Output the [X, Y] coordinate of the center of the cell containing the given text.  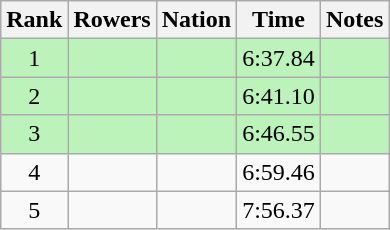
3 [34, 134]
5 [34, 210]
Notes [354, 20]
7:56.37 [279, 210]
6:59.46 [279, 172]
1 [34, 58]
Time [279, 20]
Nation [196, 20]
6:41.10 [279, 96]
6:37.84 [279, 58]
Rowers [112, 20]
Rank [34, 20]
6:46.55 [279, 134]
2 [34, 96]
4 [34, 172]
